Output the [X, Y] coordinate of the center of the cell containing the given text.  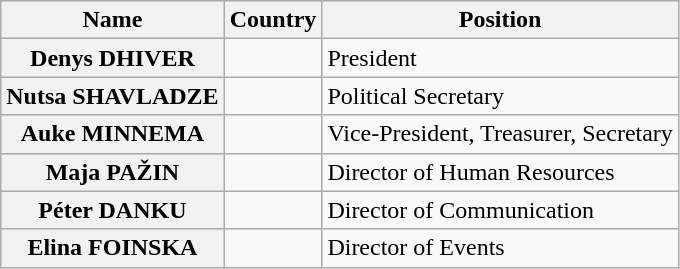
Auke MINNEMA [112, 134]
Political Secretary [500, 96]
Director of Events [500, 248]
Péter DANKU [112, 210]
Maja PAŽIN [112, 172]
Director of Human Resources [500, 172]
Nutsa SHAVLADZE [112, 96]
Name [112, 20]
Position [500, 20]
Vice-President, Treasurer, Secretary [500, 134]
President [500, 58]
Director of Communication [500, 210]
Elina FOINSKA [112, 248]
Denys DHIVER [112, 58]
Country [273, 20]
